Search for the cell housing the specified text and yield its (x, y) center coordinate. 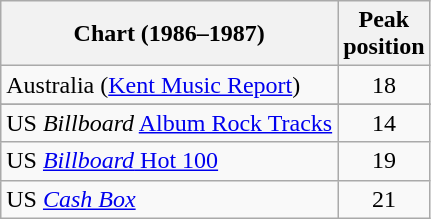
US Billboard Hot 100 (170, 161)
Australia (Kent Music Report) (170, 85)
18 (384, 85)
14 (384, 123)
Peakposition (384, 34)
19 (384, 161)
Chart (1986–1987) (170, 34)
US Cash Box (170, 199)
US Billboard Album Rock Tracks (170, 123)
21 (384, 199)
